Return the (x, y) coordinate for the center point of the cell that contains the specified text.  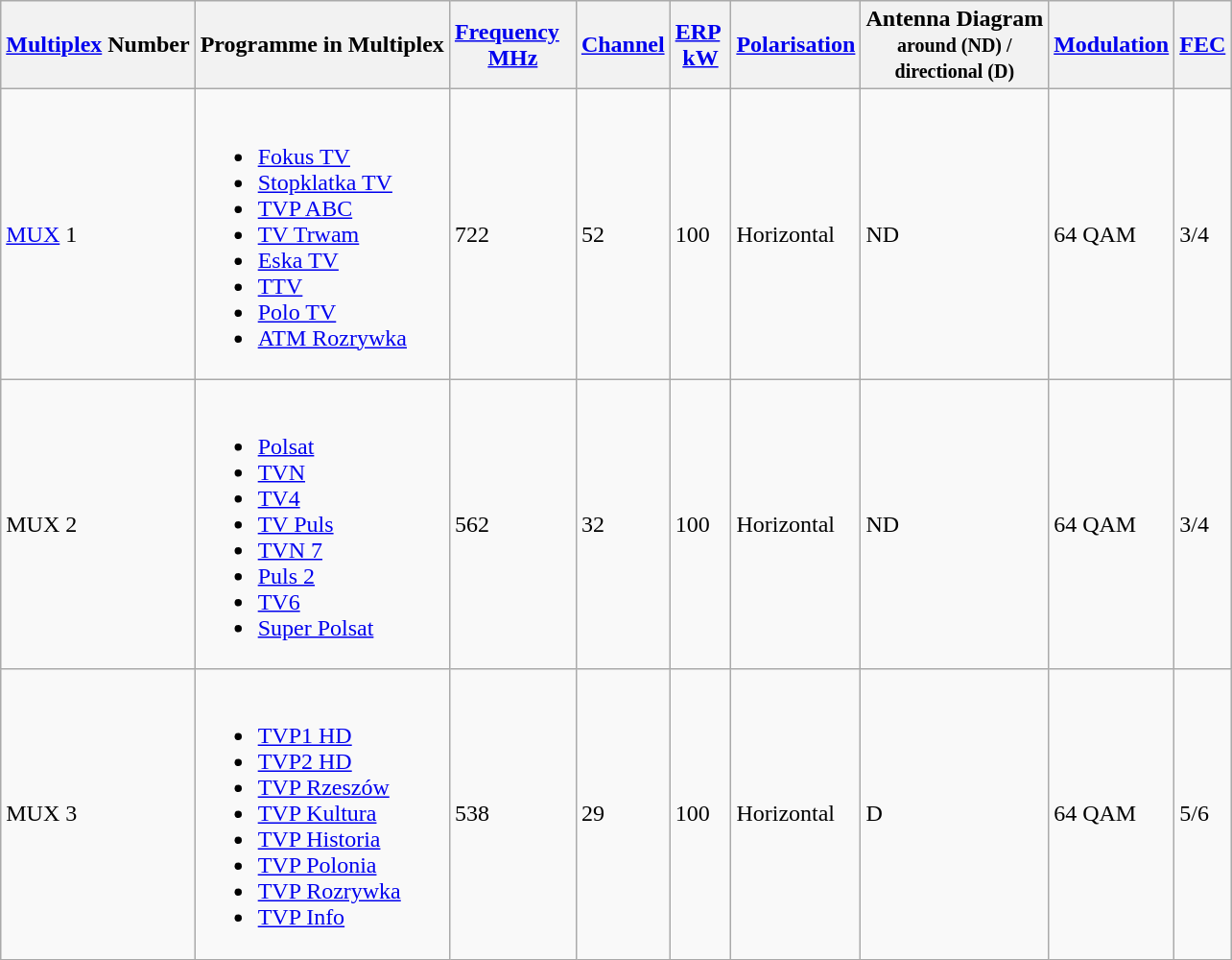
Programme in Multiplex (322, 45)
5/6 (1203, 814)
32 (623, 524)
Fokus TVStopklatka TVTVP ABCTV TrwamEska TVTTVPolo TVATM Rozrywka (322, 234)
Polarisation (796, 45)
Channel (623, 45)
ERP kW (700, 45)
Frequency MHz (512, 45)
722 (512, 234)
PolsatTVNTV4TV PulsTVN 7Puls 2TV6Super Polsat (322, 524)
MUX 1 (98, 234)
D (955, 814)
562 (512, 524)
Modulation (1111, 45)
MUX 2 (98, 524)
FEC (1203, 45)
29 (623, 814)
MUX 3 (98, 814)
TVP1 HDTVP2 HDTVP RzeszówTVP KulturaTVP HistoriaTVP PoloniaTVP RozrywkaTVP Info (322, 814)
52 (623, 234)
Antenna Diagramaround (ND) /directional (D) (955, 45)
Multiplex Number (98, 45)
538 (512, 814)
